Identify which cell holds the provided text, then report its (x, y) central coordinate. 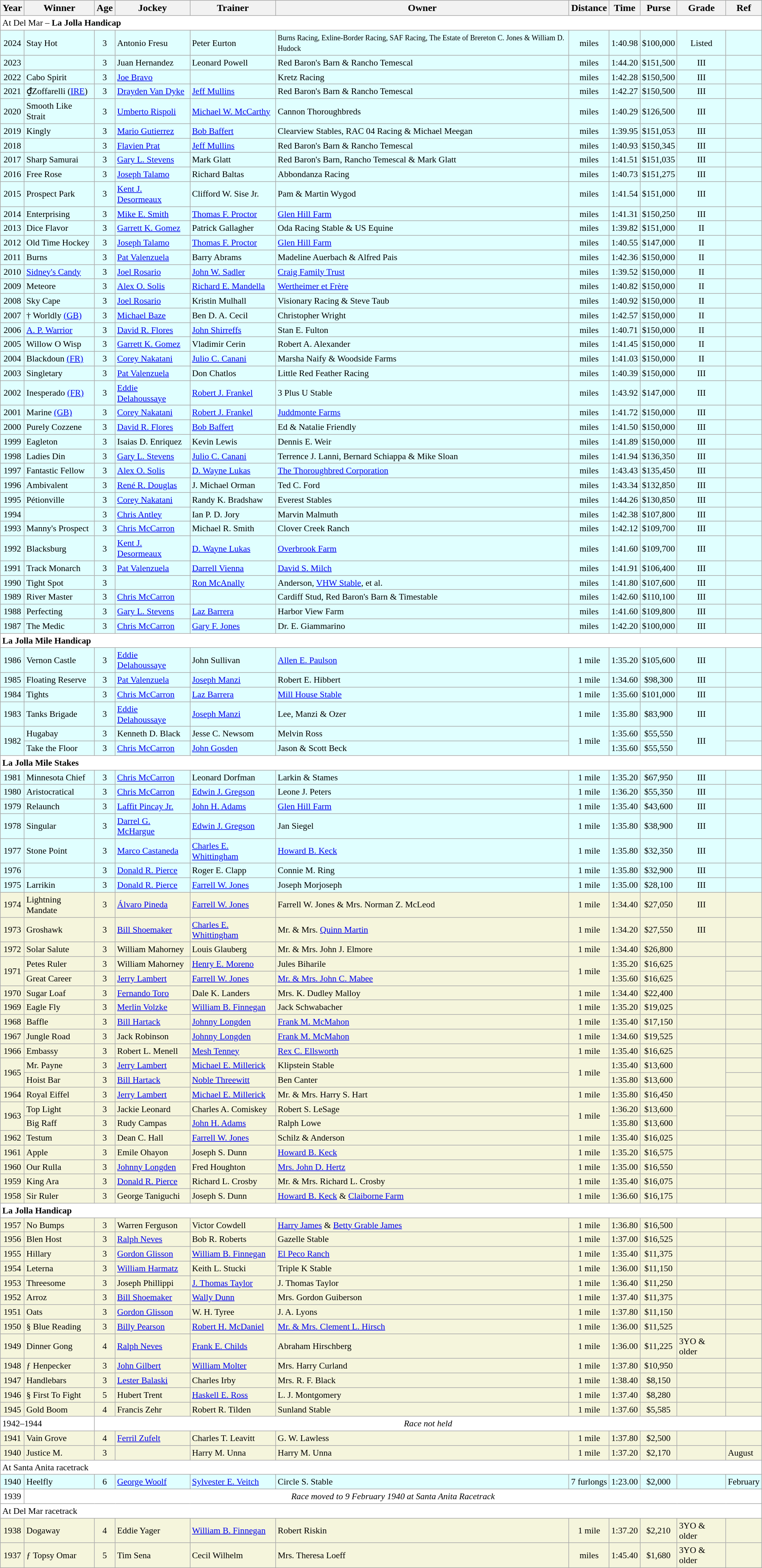
Ian P. D. Jory (233, 514)
Charles Irby (233, 1380)
Ron McAnally (233, 583)
2022 (12, 77)
1:40.71 (624, 330)
Triple K Stable (422, 1268)
1956 (12, 1240)
Sugar Loaf (59, 993)
Sidney's Candy (59, 272)
1984 (12, 694)
John Sullivan (233, 660)
Everest Stables (422, 500)
Dr. E. Giammarino (422, 626)
1970 (12, 993)
1942–1944 (47, 1424)
Richard L. Crosby (233, 1181)
Robert A. Alexander (422, 344)
1:40.82 (624, 286)
1:40.73 (624, 174)
1976 (12, 871)
1:37.00 (624, 1240)
Our Rulla (59, 1167)
1980 (12, 792)
$150,250 (659, 214)
1:41.50 (624, 427)
Tights (59, 694)
$2,500 (659, 1438)
1981 (12, 777)
Distance (589, 8)
$55,350 (659, 792)
George Taniguchi (153, 1196)
El Peco Ranch (422, 1254)
Sylvester E. Veitch (233, 1482)
Prospect Park (59, 194)
Darrell Vienna (233, 568)
Relaunch (59, 806)
Cardiff Stud, Red Baron's Barn & Timestable (422, 597)
Wally Dunn (233, 1297)
1:41.31 (624, 214)
Mrs. Theresa Loeff (422, 1555)
1:43.43 (624, 471)
Robert R. Tilden (233, 1409)
Christopher Wright (422, 315)
Vain Grove (59, 1438)
Marsha Naify & Woodside Farms (422, 359)
August (744, 1453)
$101,000 (659, 694)
Leterna (59, 1268)
Mr. Payne (59, 1065)
Minnesota Chief (59, 777)
$16,450 (659, 1095)
Justice M. (59, 1453)
1988 (12, 611)
1974 (12, 904)
Jules Biharile (422, 964)
King Ara (59, 1181)
§ First To Fight (59, 1395)
Fantastic Fellow (59, 471)
$2,210 (659, 1531)
ƒ Topsy Omar (59, 1555)
1960 (12, 1167)
$16,075 (659, 1181)
Purely Cozzene (59, 427)
George Woolf (153, 1482)
Mr. & Mrs. John J. Elmore (422, 949)
1991 (12, 568)
Jockey (153, 8)
Clifford W. Sise Jr. (233, 194)
2001 (12, 413)
1958 (12, 1196)
Eagle Fly (59, 1007)
Chris Antley (153, 514)
Vladimir Cerin (233, 344)
1:41.91 (624, 568)
Gazelle Stable (422, 1240)
Joseph Morjoseph (422, 885)
1963 (12, 1116)
Joseph Phillippi (153, 1283)
1946 (12, 1395)
Cecil Wilhelm (233, 1555)
Harbor View Farm (422, 611)
1977 (12, 851)
$19,025 (659, 1007)
Baffle (59, 1022)
Joe Bravo (153, 77)
$38,900 (659, 826)
$8,280 (659, 1395)
J. Michael Orman (233, 485)
Drayden Van Dyke (153, 92)
$83,900 (659, 714)
2000 (12, 427)
Ted C. Ford (422, 485)
Sharp Samurai (59, 160)
Winner (59, 8)
Meteore (59, 286)
$43,600 (659, 806)
A. P. Warrior (59, 330)
1949 (12, 1346)
2011 (12, 257)
2013 (12, 228)
1972 (12, 949)
$151,053 (659, 131)
$28,100 (659, 885)
1962 (12, 1138)
1951 (12, 1312)
Floating Reserve (59, 680)
2009 (12, 286)
Noble Threewitt (233, 1080)
6 (105, 1482)
2007 (12, 315)
Leonard Dorfman (233, 777)
1:39.82 (624, 228)
$16,500 (659, 1225)
1:23.00 (624, 1482)
Terrence J. Lanni, Bernard Schiappa & Mike Sloan (422, 456)
Eddie Yager (153, 1531)
1:41.45 (624, 344)
2023 (12, 63)
Randy K. Bradshaw (233, 500)
Enterprising (59, 214)
G. W. Lawless (422, 1438)
Pam & Martin Wygod (422, 194)
Top Light (59, 1109)
Ed & Natalie Friendly (422, 427)
1964 (12, 1095)
Time (624, 8)
7 furlongs (589, 1482)
Lee, Manzi & Ozer (422, 714)
1:42.36 (624, 257)
Fred Houghton (233, 1167)
$17,150 (659, 1022)
Vernon Castle (59, 660)
1954 (12, 1268)
Trainer (233, 8)
† Worldly (GB) (59, 315)
2006 (12, 330)
Robert E. Hibbert (422, 680)
Mrs. Gordon Guiberson (422, 1297)
Stone Point (59, 851)
Dice Flavor (59, 228)
The Medic (59, 626)
1950 (12, 1327)
1941 (12, 1438)
Tight Spot (59, 583)
Petes Ruler (59, 964)
John Shirreffs (233, 330)
1993 (12, 529)
1:43.34 (624, 485)
Mark Glatt (233, 160)
Dale K. Landers (233, 993)
$26,800 (659, 949)
Blen Host (59, 1240)
Haskell E. Ross (233, 1395)
1978 (12, 826)
$151,035 (659, 160)
Mike E. Smith (153, 214)
$22,400 (659, 993)
1:42.38 (624, 514)
Dogaway (59, 1531)
Hugabay (59, 734)
Stay Hot (59, 42)
$27,050 (659, 904)
Abraham Hirschberg (422, 1346)
Singletary (59, 373)
1998 (12, 456)
2018 (12, 145)
1:40.55 (624, 243)
$16,525 (659, 1240)
1:41.72 (624, 413)
Oda Racing Stable & US Equine (422, 228)
Jungle Road (59, 1036)
Ref (744, 8)
Ben Canter (422, 1080)
$109,800 (659, 611)
Kevin Lewis (233, 442)
Blackdoun (FR) (59, 359)
1:38.40 (624, 1380)
La Jolla Mile Handicap (381, 641)
1966 (12, 1051)
Tanks Brigade (59, 714)
Larkin & Stames (422, 777)
Red Baron's Barn, Rancho Temescal & Mark Glatt (422, 160)
Richard Baltas (233, 174)
1938 (12, 1531)
Tim Sena (153, 1555)
Apple (59, 1152)
Frank E. Childs (233, 1346)
1:36.80 (624, 1225)
Kretz Racing (422, 77)
Blacksburg (59, 548)
Merlin Volzke (153, 1007)
$126,500 (659, 111)
Track Monarch (59, 568)
Willow O Wisp (59, 344)
2015 (12, 194)
1:39.95 (624, 131)
Connie M. Ring (422, 871)
Testum (59, 1138)
Little Red Feather Racing (422, 373)
1:42.27 (624, 92)
Juan Hernandez (153, 63)
Kingly (59, 131)
Groshawk (59, 930)
Ferril Zufelt (153, 1438)
1959 (12, 1181)
Michael Baze (153, 315)
Laffit Pincay Jr. (153, 806)
Michael R. Smith (233, 529)
Francis Zehr (153, 1409)
Charles A. Comiskey (233, 1109)
Schilz & Anderson (422, 1138)
Mario Gutierrez (153, 131)
1:40.29 (624, 111)
2017 (12, 160)
Mrs. Harry Curland (422, 1366)
Embassy (59, 1051)
Sunland Stable (422, 1409)
2008 (12, 301)
Madeline Auerbach & Alfred Pais (422, 257)
John Gilbert (153, 1366)
Charles T. Leavitt (233, 1438)
1:42.12 (624, 529)
$16,550 (659, 1167)
Gold Boom (59, 1409)
Clover Creek Ranch (422, 529)
Eagleton (59, 442)
Age (105, 8)
Rex C. Ellsworth (422, 1051)
Grade (701, 8)
Dinner Gong (59, 1346)
1:39.52 (624, 272)
Warren Ferguson (153, 1225)
2020 (12, 111)
Umberto Rispoli (153, 111)
1:41.54 (624, 194)
No Bumps (59, 1225)
Burns Racing, Exline-Border Racing, SAF Racing, The Estate of Brereton C. Jones & William D. Hudock (422, 42)
Hillary (59, 1254)
Dean C. Hall (153, 1138)
$98,300 (659, 680)
Anderson, VHW Stable, et al. (422, 583)
Mr. & Mrs. Clement L. Hirsch (422, 1327)
Robert S. LeSage (422, 1109)
2004 (12, 359)
$16,175 (659, 1196)
Lightning Mandate (59, 904)
$107,600 (659, 583)
$27,550 (659, 930)
1937 (12, 1555)
Year (12, 8)
Inesperado (FR) (59, 393)
1961 (12, 1152)
1996 (12, 485)
Owner (422, 8)
2003 (12, 373)
At Del Mar – La Jolla Handicap (381, 23)
$5,585 (659, 1409)
Louis Glauberg (233, 949)
Smooth Like Strait (59, 111)
Cannon Thoroughbreds (422, 111)
1:36.60 (624, 1196)
J. A. Lyons (422, 1312)
$151,500 (659, 63)
Handlebars (59, 1380)
$10,950 (659, 1366)
Jesse C. Newsom (233, 734)
2024 (12, 42)
$136,350 (659, 456)
Mr. & Mrs. Quinn Martin (422, 930)
Mrs. R. F. Black (422, 1380)
Wertheimer et Frère (422, 286)
John W. Sadler (233, 272)
$1,680 (659, 1555)
$11,525 (659, 1327)
1:41.89 (624, 442)
1948 (12, 1366)
Stan E. Fulton (422, 330)
Farrell W. Jones & Mrs. Norman Z. McLeod (422, 904)
1:41.94 (624, 456)
1:40.39 (624, 373)
1953 (12, 1283)
$2,170 (659, 1453)
At Del Mar racetrack (381, 1511)
Michael W. McCarthy (233, 111)
Mrs. K. Dudley Malloy (422, 993)
1987 (12, 626)
Richard E. Mandella (233, 286)
Threesome (59, 1283)
1:41.03 (624, 359)
Abbondanza Racing (422, 174)
1:40.93 (624, 145)
Aristocratical (59, 792)
2019 (12, 131)
1968 (12, 1022)
3 Plus U Stable (422, 393)
1971 (12, 971)
Jack Schwabacher (422, 1007)
1:41.51 (624, 160)
1965 (12, 1072)
Singular (59, 826)
$32,900 (659, 871)
1947 (12, 1380)
Arroz (59, 1297)
Listed (701, 42)
1:36.40 (624, 1283)
1945 (12, 1409)
1:43.92 (624, 393)
Jan Siegel (422, 826)
John Gosden (233, 748)
L. J. Montgomery (422, 1395)
$151,275 (659, 174)
1992 (12, 548)
René R. Douglas (153, 485)
$11,225 (659, 1346)
1986 (12, 660)
Leonard Powell (233, 63)
1985 (12, 680)
Melvin Ross (422, 734)
1973 (12, 930)
1:34.20 (624, 930)
Roger E. Clapp (233, 871)
Solar Salute (59, 949)
Overbrook Farm (422, 548)
Sky Cape (59, 301)
ƒ Henpecker (59, 1366)
$32,350 (659, 851)
1999 (12, 442)
Billy Pearson (153, 1327)
Manny's Prospect (59, 529)
1:42.60 (624, 597)
Isaias D. Enriquez (153, 442)
Ladies Din (59, 456)
Klipstein Stable (422, 1065)
William Molter (233, 1366)
1:44.26 (624, 500)
Visionary Racing & Steve Taub (422, 301)
Take the Floor (59, 748)
$132,850 (659, 485)
1990 (12, 583)
The Thoroughbred Corporation (422, 471)
Antonio Fresu (153, 42)
2005 (12, 344)
La Jolla Mile Stakes (381, 763)
1952 (12, 1297)
Old Time Hockey (59, 243)
$105,600 (659, 660)
$19,525 (659, 1036)
Mrs. John D. Hertz (422, 1167)
Craig Family Trust (422, 272)
1:45.40 (624, 1555)
1979 (12, 806)
Mr. & Mrs. John C. Mabee (422, 979)
Marine (GB) (59, 413)
Robert H. McDaniel (233, 1327)
1:40.92 (624, 301)
Álvaro Pineda (153, 904)
Don Chatlos (233, 373)
W. H. Tyree (233, 1312)
David S. Milch (422, 568)
Patrick Gallagher (233, 228)
Big Raff (59, 1123)
2016 (12, 174)
$130,850 (659, 500)
2014 (12, 214)
1969 (12, 1007)
2012 (12, 243)
$11,250 (659, 1283)
Gary F. Jones (233, 626)
Robert L. Menell (153, 1051)
Race moved to 9 February 1940 at Santa Anita Racetrack (393, 1496)
1:37.60 (624, 1409)
Keith L. Stucki (233, 1268)
$8,150 (659, 1380)
1995 (12, 500)
Pétionville (59, 500)
Clearview Stables, RAC 04 Racing & Michael Meegan (422, 131)
1:42.28 (624, 77)
Sir Ruler (59, 1196)
Henry E. Moreno (233, 964)
Juddmonte Farms (422, 413)
$67,950 (659, 777)
$16,025 (659, 1138)
Race not held (428, 1424)
Cabo Spirit (59, 77)
1:42.57 (624, 315)
Oats (59, 1312)
Leone J. Peters (422, 792)
Peter Eurton (233, 42)
Free Rose (59, 174)
Allen E. Paulson (422, 660)
Heelfly (59, 1482)
1982 (12, 741)
River Master (59, 597)
At Santa Anita racetrack (381, 1467)
Great Career (59, 979)
Robert Riskin (422, 1531)
Kenneth D. Black (153, 734)
Royal Eiffel (59, 1095)
$135,450 (659, 471)
$106,400 (659, 568)
1955 (12, 1254)
$150,345 (659, 145)
1:44.20 (624, 63)
1997 (12, 471)
2010 (12, 272)
1:40.98 (624, 42)
₫Zoffarelli (IRE) (59, 92)
Purse (659, 8)
Howard B. Keck & Claiborne Farm (422, 1196)
Ambivalent (59, 485)
Flavien Prat (153, 145)
$110,100 (659, 597)
Harry James & Betty Grable James (422, 1225)
2021 (12, 92)
Darrel G. McHargue (153, 826)
Fernando Toro (153, 993)
Mr. & Mrs. Harry S. Hart (422, 1095)
Jackie Leonard (153, 1109)
Mr. & Mrs. Richard L. Crosby (422, 1181)
Jack Robinson (153, 1036)
Lester Balaski (153, 1380)
Hubert Trent (153, 1395)
Mill House Stable (422, 694)
Ralph Lowe (422, 1123)
1989 (12, 597)
Mesh Tenney (233, 1051)
1:41.80 (624, 583)
Barry Abrams (233, 257)
2002 (12, 393)
Jason & Scott Beck (422, 748)
Ben D. A. Cecil (233, 315)
Kristin Mulhall (233, 301)
$16,575 (659, 1152)
Burns (59, 257)
§ Blue Reading (59, 1327)
1:42.20 (624, 626)
Hoist Bar (59, 1080)
Marvin Malmuth (422, 514)
Marco Castaneda (153, 851)
Bob R. Roberts (233, 1240)
1939 (12, 1496)
1957 (12, 1225)
Perfecting (59, 611)
Circle S. Stable (422, 1482)
La Jolla Handicap (381, 1211)
William Harmatz (153, 1268)
Emile Ohayon (153, 1152)
1967 (12, 1036)
1994 (12, 514)
Victor Cowdell (233, 1225)
$2,000 (659, 1482)
Dennis E. Weir (422, 442)
Larrikin (59, 885)
$107,800 (659, 514)
1975 (12, 885)
Rudy Campas (153, 1123)
February (744, 1482)
1983 (12, 714)
